Return the (x, y) coordinate for the center point of the cell that contains the specified text.  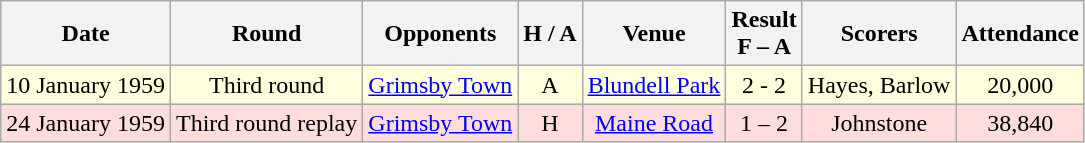
38,840 (1020, 123)
Third round (266, 85)
Opponents (440, 34)
2 - 2 (764, 85)
A (550, 85)
Johnstone (879, 123)
Third round replay (266, 123)
Blundell Park (654, 85)
1 – 2 (764, 123)
Round (266, 34)
Venue (654, 34)
H (550, 123)
Hayes, Barlow (879, 85)
H / A (550, 34)
Date (86, 34)
Attendance (1020, 34)
10 January 1959 (86, 85)
Scorers (879, 34)
24 January 1959 (86, 123)
20,000 (1020, 85)
Maine Road (654, 123)
ResultF – A (764, 34)
